Return the (x, y) coordinate for the center point of the cell that contains the specified text.  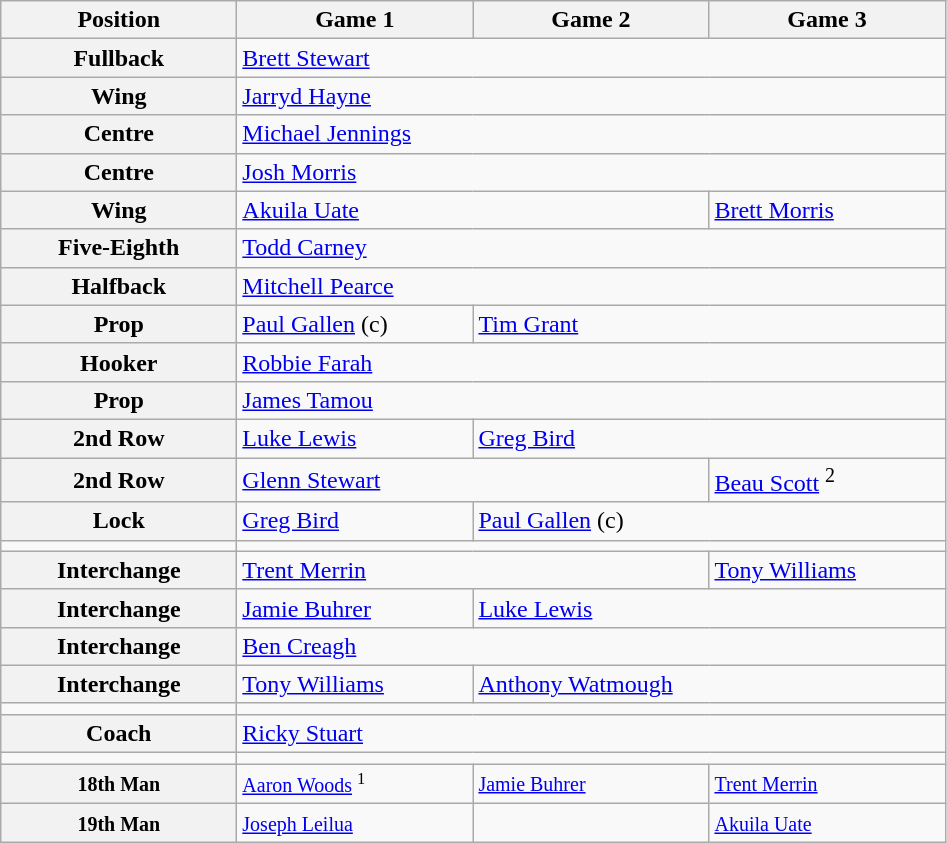
Josh Morris (591, 172)
Lock (119, 521)
Hooker (119, 362)
Michael Jennings (591, 134)
Five-Eighth (119, 248)
Beau Scott 2 (827, 480)
Robbie Farah (591, 362)
Ricky Stuart (591, 733)
Game 3 (827, 20)
Joseph Leilua (355, 823)
Anthony Watmough (709, 684)
Coach (119, 733)
Glenn Stewart (473, 480)
Todd Carney (591, 248)
Fullback (119, 58)
James Tamou (591, 400)
Brett Morris (827, 210)
Jarryd Hayne (591, 96)
Game 2 (591, 20)
19th Man (119, 823)
18th Man (119, 784)
Halfback (119, 286)
Mitchell Pearce (591, 286)
Game 1 (355, 20)
Aaron Woods 1 (355, 784)
Tim Grant (709, 324)
Ben Creagh (591, 646)
Brett Stewart (591, 58)
Position (119, 20)
